Provide the [x, y] coordinate of the cell's center where the given text is located.  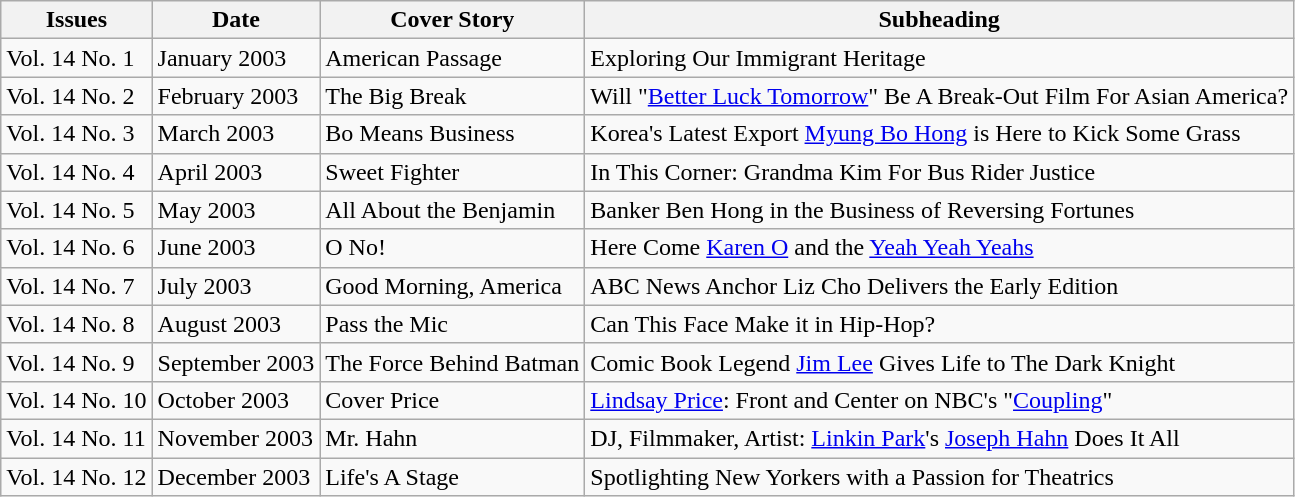
March 2003 [236, 134]
January 2003 [236, 58]
Subheading [940, 20]
Korea's Latest Export Myung Bo Hong is Here to Kick Some Grass [940, 134]
Date [236, 20]
Vol. 14 No. 8 [76, 324]
Vol. 14 No. 10 [76, 400]
Vol. 14 No. 12 [76, 477]
Spotlighting New Yorkers with a Passion for Theatrics [940, 477]
O No! [452, 248]
All About the Benjamin [452, 210]
Vol. 14 No. 7 [76, 286]
The Force Behind Batman [452, 362]
Bo Means Business [452, 134]
April 2003 [236, 172]
August 2003 [236, 324]
Issues [76, 20]
American Passage [452, 58]
In This Corner: Grandma Kim For Bus Rider Justice [940, 172]
Vol. 14 No. 2 [76, 96]
Vol. 14 No. 4 [76, 172]
ABC News Anchor Liz Cho Delivers the Early Edition [940, 286]
Vol. 14 No. 6 [76, 248]
Good Morning, America [452, 286]
Pass the Mic [452, 324]
The Big Break [452, 96]
October 2003 [236, 400]
Will "Better Luck Tomorrow" Be A Break-Out Film For Asian America? [940, 96]
Exploring Our Immigrant Heritage [940, 58]
Vol. 14 No. 1 [76, 58]
December 2003 [236, 477]
Lindsay Price: Front and Center on NBC's "Coupling" [940, 400]
Banker Ben Hong in the Business of Reversing Fortunes [940, 210]
Can This Face Make it in Hip-Hop? [940, 324]
Vol. 14 No. 11 [76, 438]
Mr. Hahn [452, 438]
May 2003 [236, 210]
September 2003 [236, 362]
Here Come Karen O and the Yeah Yeah Yeahs [940, 248]
February 2003 [236, 96]
Sweet Fighter [452, 172]
DJ, Filmmaker, Artist: Linkin Park's Joseph Hahn Does It All [940, 438]
Cover Price [452, 400]
Life's A Stage [452, 477]
Vol. 14 No. 5 [76, 210]
Vol. 14 No. 9 [76, 362]
July 2003 [236, 286]
Comic Book Legend Jim Lee Gives Life to The Dark Knight [940, 362]
Cover Story [452, 20]
June 2003 [236, 248]
Vol. 14 No. 3 [76, 134]
November 2003 [236, 438]
